Capture the cell that displays the provided text and extract its [x, y] central coordinate. 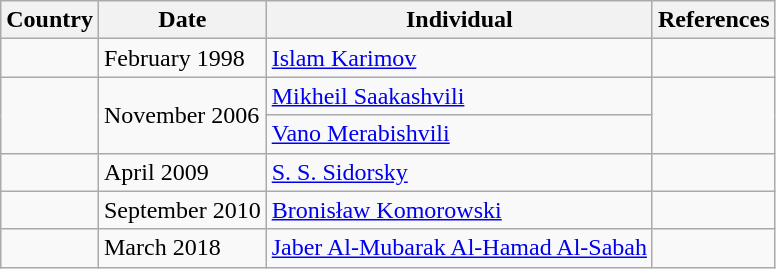
Bronisław Komorowski [459, 210]
Jaber Al-Mubarak Al-Hamad Al-Sabah [459, 248]
Individual [459, 20]
Date [182, 20]
S. S. Sidorsky [459, 172]
March 2018 [182, 248]
Country [50, 20]
November 2006 [182, 115]
February 1998 [182, 58]
Vano Merabishvili [459, 134]
September 2010 [182, 210]
Islam Karimov [459, 58]
References [714, 20]
Mikheil Saakashvili [459, 96]
April 2009 [182, 172]
